Return [x, y] of the center of cell containing provided text 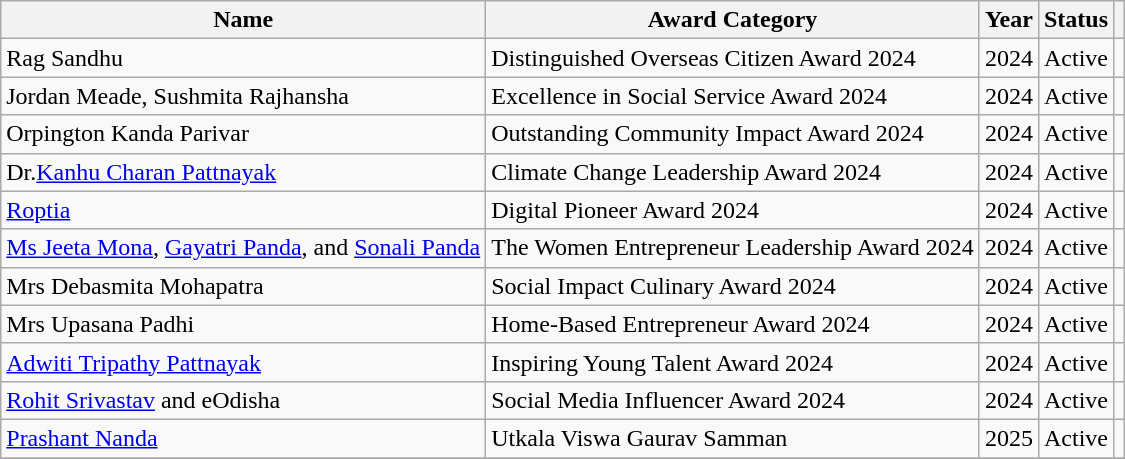
Rag Sandhu [244, 58]
Utkala Viswa Gaurav Samman [733, 438]
Jordan Meade, Sushmita Rajhansha [244, 96]
Excellence in Social Service Award 2024 [733, 96]
Climate Change Leadership Award 2024 [733, 172]
Year [1008, 20]
Mrs Upasana Padhi [244, 324]
Prashant Nanda [244, 438]
Roptia [244, 210]
Outstanding Community Impact Award 2024 [733, 134]
Mrs Debasmita Mohapatra [244, 286]
The Women Entrepreneur Leadership Award 2024 [733, 248]
Ms Jeeta Mona, Gayatri Panda, and Sonali Panda [244, 248]
Award Category [733, 20]
Adwiti Tripathy Pattnayak [244, 362]
Social Media Influencer Award 2024 [733, 400]
Name [244, 20]
2025 [1008, 438]
Distinguished Overseas Citizen Award 2024 [733, 58]
Status [1076, 20]
Social Impact Culinary Award 2024 [733, 286]
Orpington Kanda Parivar [244, 134]
Inspiring Young Talent Award 2024 [733, 362]
Dr.Kanhu Charan Pattnayak [244, 172]
Home-Based Entrepreneur Award 2024 [733, 324]
Rohit Srivastav and eOdisha [244, 400]
Digital Pioneer Award 2024 [733, 210]
